Find where the given text appears and provide that cell's center as (X, Y) coordinate. 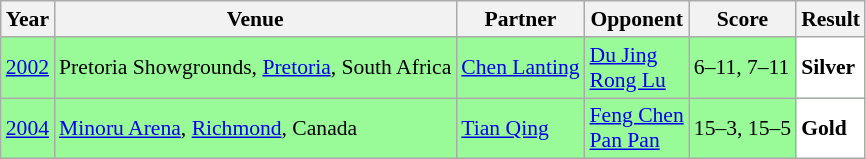
Minoru Arena, Richmond, Canada (255, 128)
Score (742, 19)
Result (830, 19)
2002 (28, 68)
Gold (830, 128)
Feng Chen Pan Pan (637, 128)
Opponent (637, 19)
Venue (255, 19)
Partner (520, 19)
Year (28, 19)
15–3, 15–5 (742, 128)
Pretoria Showgrounds, Pretoria, South Africa (255, 68)
2004 (28, 128)
Chen Lanting (520, 68)
Silver (830, 68)
Du Jing Rong Lu (637, 68)
6–11, 7–11 (742, 68)
Tian Qing (520, 128)
